From the cell containing the given text, extract its center point as (x, y) coordinate. 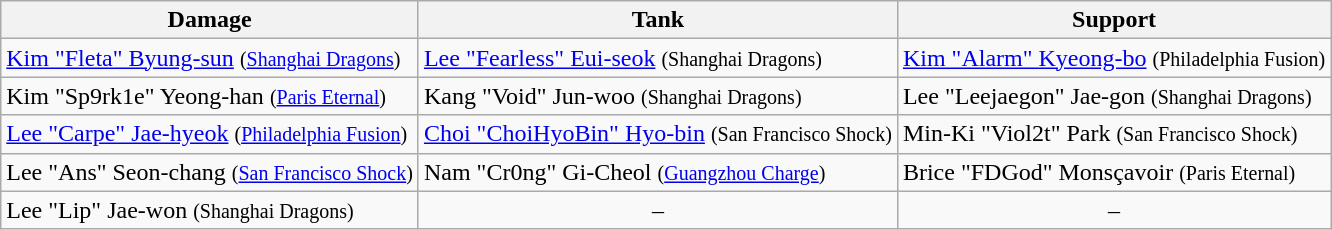
Damage (210, 20)
Lee "Leejaegon" Jae-gon (Shanghai Dragons) (1114, 96)
Kang "Void" Jun-woo (Shanghai Dragons) (658, 96)
Min-Ki "Viol2t" Park (San Francisco Shock) (1114, 134)
Tank (658, 20)
Lee "Carpe" Jae-hyeok (Philadelphia Fusion) (210, 134)
Lee "Fearless" Eui-seok (Shanghai Dragons) (658, 58)
Kim "Fleta" Byung-sun (Shanghai Dragons) (210, 58)
Lee "Lip" Jae-won (Shanghai Dragons) (210, 210)
Choi "ChoiHyoBin" Hyo-bin (San Francisco Shock) (658, 134)
Nam "Cr0ng" Gi-Cheol (Guangzhou Charge) (658, 172)
Kim "Sp9rk1e" Yeong-han (Paris Eternal) (210, 96)
Support (1114, 20)
Brice "FDGod" Monsçavoir (Paris Eternal) (1114, 172)
Kim "Alarm" Kyeong-bo (Philadelphia Fusion) (1114, 58)
Lee "Ans" Seon-chang (San Francisco Shock) (210, 172)
